Pinpoint the cell where the given text exists, returning its (x, y) midpoint coordinate. 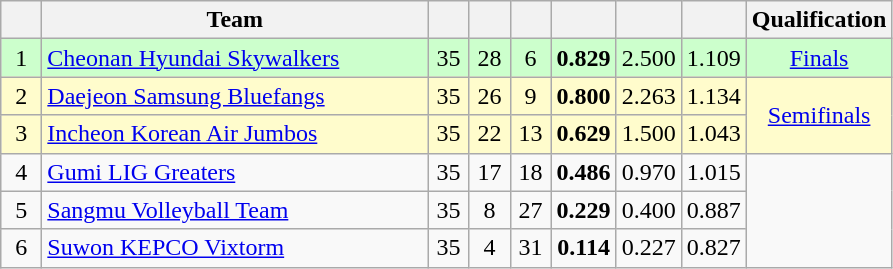
1.134 (714, 96)
2.263 (648, 96)
5 (22, 210)
0.486 (584, 172)
27 (530, 210)
Gumi LIG Greaters (235, 172)
0.887 (714, 210)
8 (490, 210)
0.827 (714, 248)
3 (22, 134)
0.400 (648, 210)
1.500 (648, 134)
31 (530, 248)
13 (530, 134)
0.227 (648, 248)
17 (490, 172)
18 (530, 172)
Qualification (819, 20)
0.970 (648, 172)
Suwon KEPCO Vixtorm (235, 248)
1.043 (714, 134)
1 (22, 58)
0.229 (584, 210)
Daejeon Samsung Bluefangs (235, 96)
0.800 (584, 96)
1.109 (714, 58)
2 (22, 96)
0.829 (584, 58)
22 (490, 134)
0.629 (584, 134)
Semifinals (819, 115)
Incheon Korean Air Jumbos (235, 134)
1.015 (714, 172)
9 (530, 96)
Team (235, 20)
28 (490, 58)
Sangmu Volleyball Team (235, 210)
26 (490, 96)
Finals (819, 58)
Cheonan Hyundai Skywalkers (235, 58)
2.500 (648, 58)
0.114 (584, 248)
